Scan for the cell matching the given text and deliver its (x, y) coordinate at center. 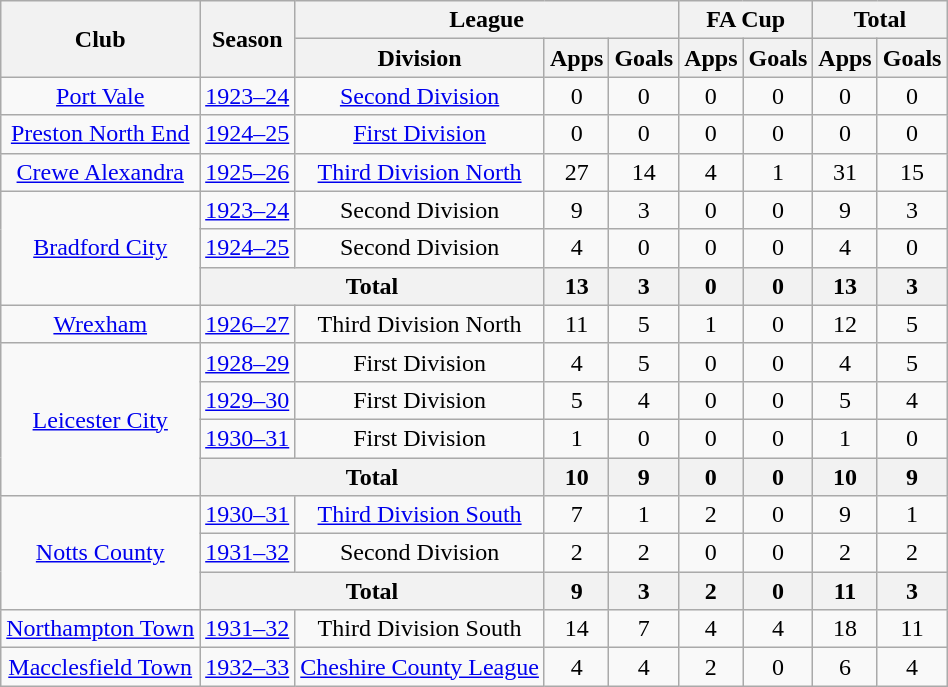
Cheshire County League (420, 667)
Club (100, 39)
31 (845, 172)
Wrexham (100, 324)
Preston North End (100, 134)
Notts County (100, 553)
18 (845, 629)
Leicester City (100, 419)
12 (845, 324)
League (487, 20)
1925–26 (248, 172)
6 (845, 667)
Bradford City (100, 248)
1932–33 (248, 667)
Division (420, 58)
1929–30 (248, 400)
1926–27 (248, 324)
Crewe Alexandra (100, 172)
Port Vale (100, 96)
27 (576, 172)
Northampton Town (100, 629)
FA Cup (746, 20)
Season (248, 39)
Macclesfield Town (100, 667)
15 (912, 172)
1928–29 (248, 362)
